Return (x, y) of the center of cell containing provided text 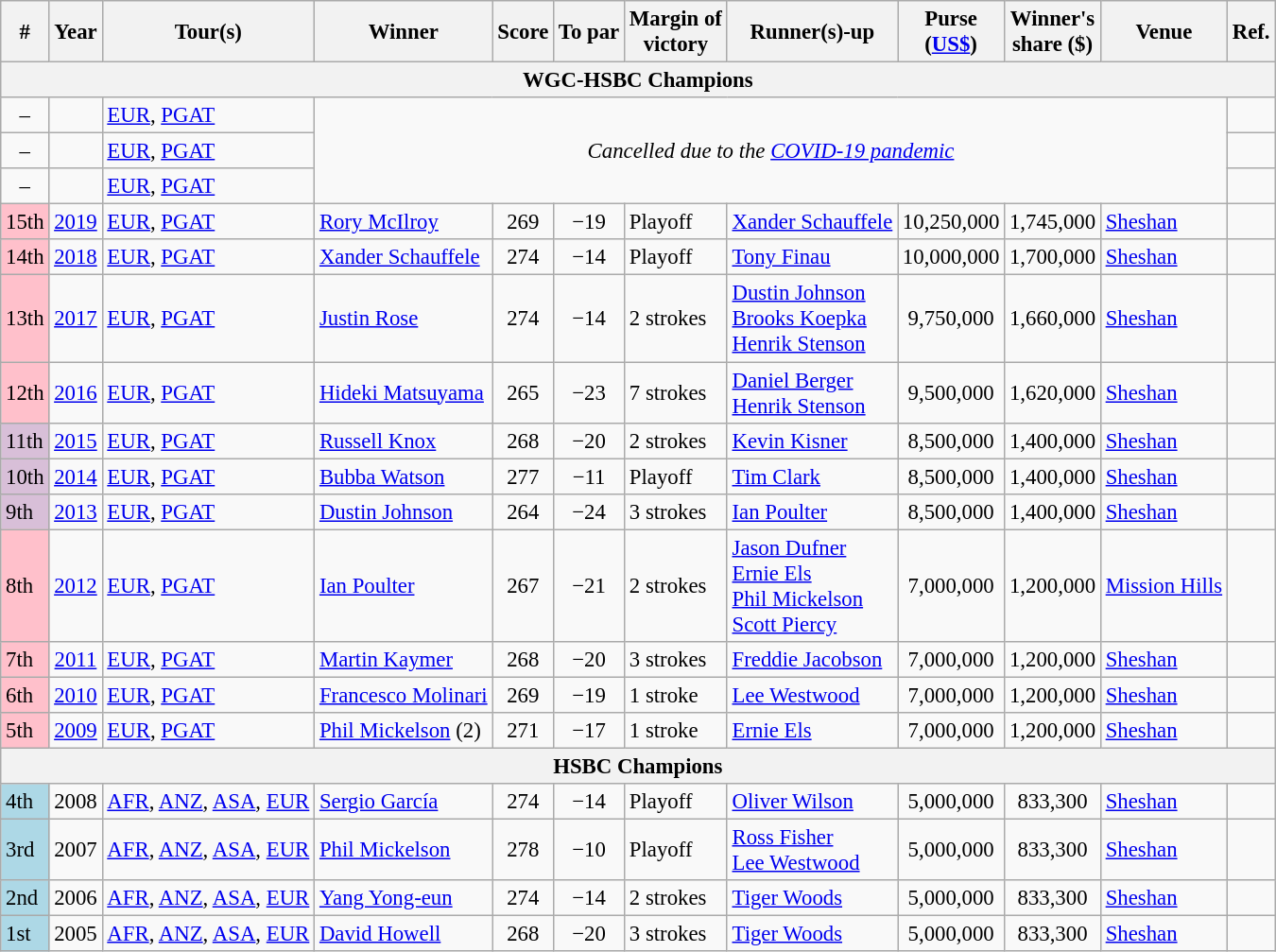
277 (524, 476)
Lee Westwood (812, 695)
Tim Clark (812, 476)
2011 (76, 660)
−11 (590, 476)
2012 (76, 586)
10,250,000 (951, 222)
Dustin Johnson Brooks Koepka Henrik Stenson (812, 319)
1,660,000 (1053, 319)
To par (590, 32)
Tour(s) (208, 32)
Winner (404, 32)
Purse(US$) (951, 32)
1,700,000 (1053, 258)
Phil Mickelson (404, 851)
Justin Rose (404, 319)
9th (25, 511)
−21 (590, 586)
Jason Dufner Ernie Els Phil Mickelson Scott Piercy (812, 586)
13th (25, 319)
Winner'sshare ($) (1053, 32)
Score (524, 32)
Rory McIlroy (404, 222)
2019 (76, 222)
278 (524, 851)
1,745,000 (1053, 222)
Phil Mickelson (2) (404, 731)
Yang Yong-eun (404, 898)
−10 (590, 851)
2014 (76, 476)
Ernie Els (812, 731)
Freddie Jacobson (812, 660)
2nd (25, 898)
Margin ofvictory (677, 32)
Tony Finau (812, 258)
2016 (76, 393)
2005 (76, 934)
−17 (590, 731)
Bubba Watson (404, 476)
# (25, 32)
Year (76, 32)
David Howell (404, 934)
Francesco Molinari (404, 695)
Dustin Johnson (404, 511)
HSBC Champions (638, 766)
10,000,000 (951, 258)
264 (524, 511)
Russell Knox (404, 441)
2018 (76, 258)
Ref. (1250, 32)
3rd (25, 851)
2009 (76, 731)
2015 (76, 441)
12th (25, 393)
−23 (590, 393)
Oliver Wilson (812, 802)
5th (25, 731)
Venue (1164, 32)
Mission Hills (1164, 586)
9,500,000 (951, 393)
Ross Fisher Lee Westwood (812, 851)
14th (25, 258)
1,620,000 (1053, 393)
Sergio García (404, 802)
6th (25, 695)
10th (25, 476)
2008 (76, 802)
271 (524, 731)
Cancelled due to the COVID-19 pandemic (771, 151)
8th (25, 586)
2006 (76, 898)
265 (524, 393)
9,750,000 (951, 319)
WGC-HSBC Champions (638, 80)
Hideki Matsuyama (404, 393)
4th (25, 802)
Runner(s)-up (812, 32)
7 strokes (677, 393)
Martin Kaymer (404, 660)
267 (524, 586)
Daniel Berger Henrik Stenson (812, 393)
−24 (590, 511)
2017 (76, 319)
2013 (76, 511)
2007 (76, 851)
Kevin Kisner (812, 441)
7th (25, 660)
1st (25, 934)
15th (25, 222)
11th (25, 441)
2010 (76, 695)
